Capture the cell that displays the provided text and extract its [x, y] central coordinate. 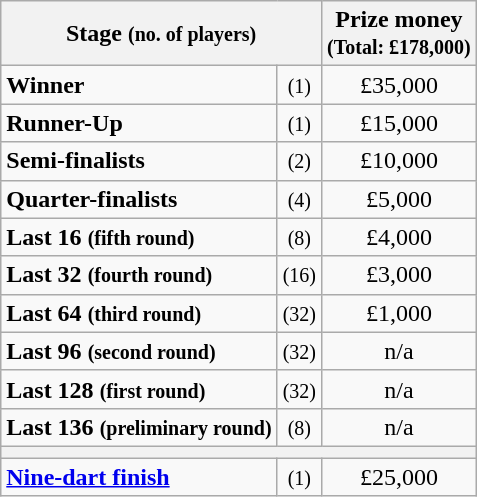
Last 32 (fourth round) [139, 275]
Runner-Up [139, 123]
(2) [299, 161]
(4) [299, 199]
£10,000 [400, 161]
£15,000 [400, 123]
Last 136 (preliminary round) [139, 427]
£1,000 [400, 313]
Semi-finalists [139, 161]
Nine-dart finish [139, 477]
£3,000 [400, 275]
£4,000 [400, 237]
Last 96 (second round) [139, 351]
£35,000 [400, 85]
Last 16 (fifth round) [139, 237]
Last 128 (first round) [139, 389]
£5,000 [400, 199]
Winner [139, 85]
Last 64 (third round) [139, 313]
Quarter-finalists [139, 199]
Prize money(Total: £178,000) [400, 34]
Stage (no. of players) [162, 34]
(16) [299, 275]
£25,000 [400, 477]
